Locate the cell with the specified text and output its [x, y] center coordinate. 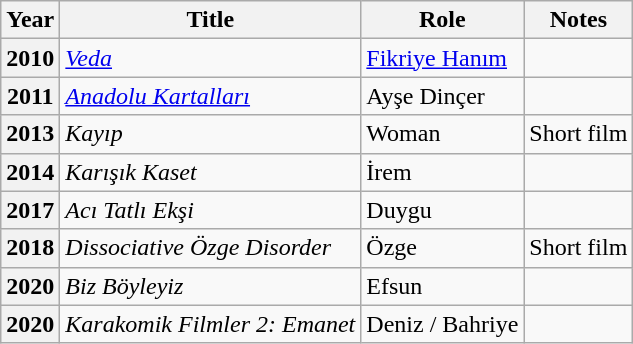
Woman [442, 134]
Role [442, 20]
Karakomik Filmler 2: Emanet [210, 324]
Kayıp [210, 134]
Deniz / Bahriye [442, 324]
Fikriye Hanım [442, 58]
2013 [30, 134]
Duygu [442, 210]
Biz Böyleyiz [210, 286]
Acı Tatlı Ekşi [210, 210]
Efsun [442, 286]
2011 [30, 96]
Veda [210, 58]
Anadolu Kartalları [210, 96]
Karışık Kaset [210, 172]
2010 [30, 58]
Ayşe Dinçer [442, 96]
2017 [30, 210]
Year [30, 20]
2018 [30, 248]
Title [210, 20]
Dissociative Özge Disorder [210, 248]
2014 [30, 172]
İrem [442, 172]
Özge [442, 248]
Notes [578, 20]
